For the text-containing cell, return its midpoint in [x, y] coordinate format. 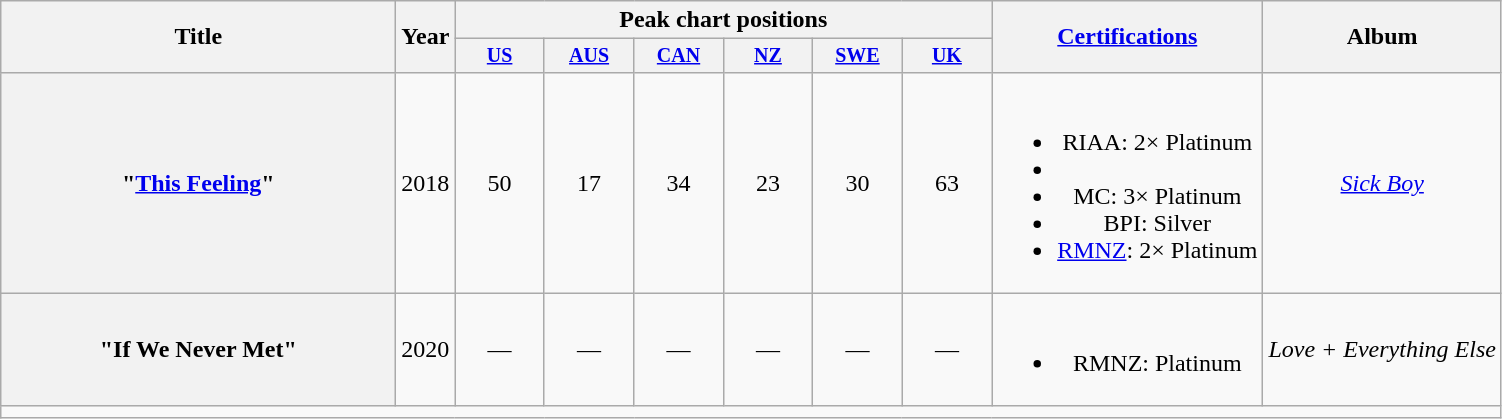
2018 [426, 182]
34 [678, 182]
RMNZ: Platinum [1128, 350]
"This Feeling" [198, 182]
AUS [588, 56]
Sick Boy [1382, 182]
Certifications [1128, 37]
"If We Never Met" [198, 350]
Title [198, 37]
63 [946, 182]
CAN [678, 56]
SWE [858, 56]
50 [500, 182]
17 [588, 182]
Peak chart positions [724, 20]
23 [768, 182]
Album [1382, 37]
RIAA: 2× PlatinumMC: 3× PlatinumBPI: SilverRMNZ: 2× Platinum [1128, 182]
Love + Everything Else [1382, 350]
NZ [768, 56]
2020 [426, 350]
Year [426, 37]
US [500, 56]
30 [858, 182]
UK [946, 56]
